Provide the (x, y) coordinate of the cell's center where the given text is located.  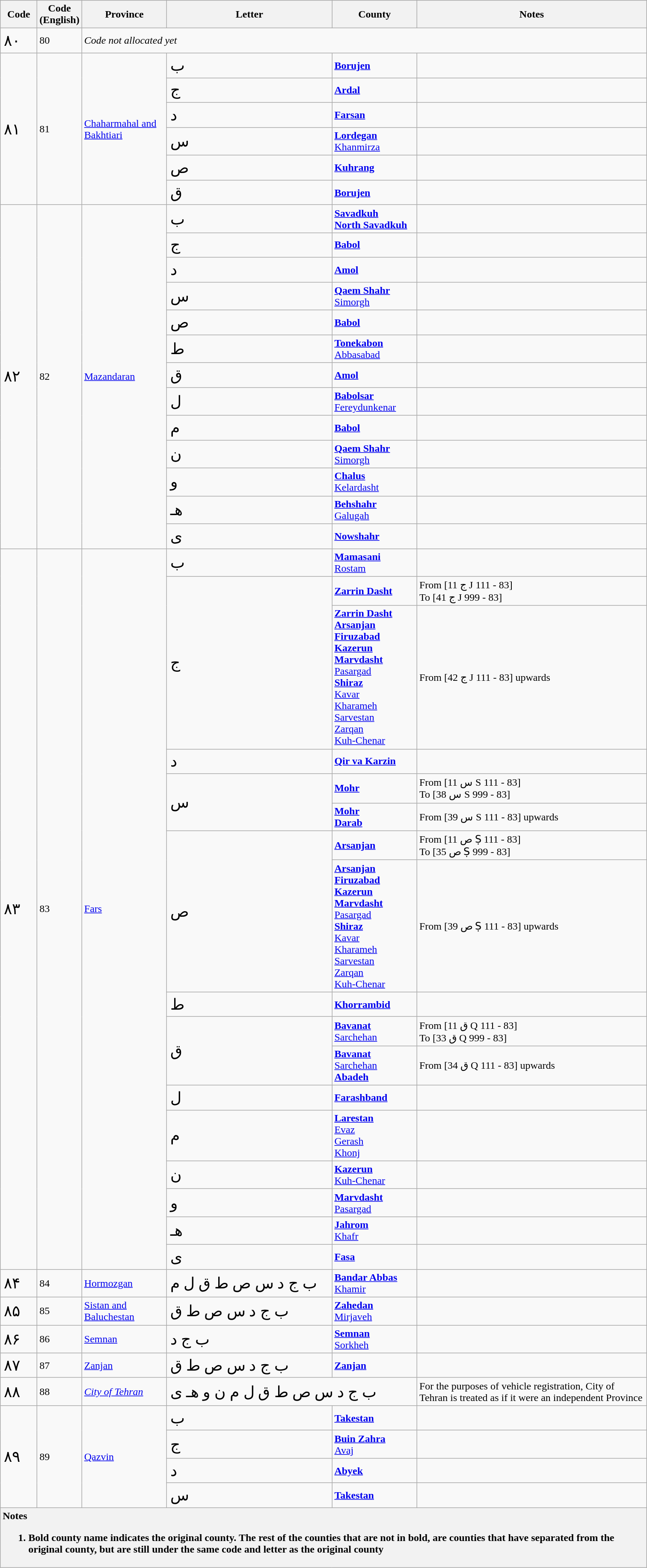
TonekabonAbbasabad (375, 349)
ب ج د س ص ط ق ل م ن و هـ ی (292, 1392)
From [11 ج J 111 - 83]To [41 ج J 999 - 83] (531, 591)
BehshahrGalugah (375, 510)
Code not allocated yet (364, 41)
84 (59, 1283)
ChalusKelardasht (375, 482)
Chaharmahal and Bakhtiari (124, 129)
KazerunKuh-Chenar (375, 1175)
۸۸ (19, 1392)
MamasaniRostam (375, 563)
Zarrin Dasht (375, 591)
Nowshahr (375, 536)
Qazvin (124, 1457)
From [34 ق Q 111 - 83] upwards (531, 1065)
Code(English) (59, 15)
۸۷ (19, 1365)
Abyek (375, 1470)
Fars (124, 909)
Bandar AbbasKhamir (375, 1283)
Mohr (375, 788)
From [42 ج J 111 - 83] upwards (531, 677)
MarvdashtPasargad (375, 1202)
ZahedanMirjaveh (375, 1311)
۸۰ (19, 41)
Zarrin DashtArsanjanFiruzabadKazerunMarvdashtPasargadShirazKavarKharamehSarvestanZarqanKuh-Chenar (375, 677)
JahromKhafr (375, 1231)
From [39 ص Ṣ 111 - 83] upwards (531, 926)
From [11 ق Q 111 - 83]To [33 ق Q 999 - 83] (531, 1031)
Kuhrang (375, 167)
86 (59, 1338)
۸۳ (19, 909)
Mazandaran (124, 377)
MohrDarab (375, 817)
82 (59, 377)
ب ج د س ص ط ق ل م (249, 1283)
Semnan (124, 1338)
88 (59, 1392)
Khorrambid (375, 1004)
83 (59, 909)
LordeganKhanmirza (375, 141)
Fasa (375, 1257)
SavadkuhNorth Savadkuh (375, 218)
Letter (249, 15)
ب ج د (249, 1338)
Buin ZahraAvaj (375, 1444)
Farashband (375, 1097)
From [11 س S 111 - 83]To [38 س S 999 - 83] (531, 788)
County (375, 15)
۸۶ (19, 1338)
۸۲ (19, 377)
۸۵ (19, 1311)
Farsan (375, 115)
Hormozgan (124, 1283)
Ardal (375, 90)
87 (59, 1365)
Province (124, 15)
Sistan and Baluchestan (124, 1311)
BabolsarFereydunkenar (375, 402)
For the purposes of vehicle registration, City of Tehran is treated as if it were an independent Province (531, 1392)
BavanatSarchehan (375, 1031)
Arsanjan (375, 845)
Code (19, 15)
۸۹ (19, 1457)
۸۱ (19, 129)
Notes (531, 15)
۸۴ (19, 1283)
81 (59, 129)
BavanatSarchehanAbadeh (375, 1065)
85 (59, 1311)
From [11 ص Ṣ 111 - 83]To [35 ص Ṣ 999 - 83] (531, 845)
From [39 س S 111 - 83] upwards (531, 817)
89 (59, 1457)
City of Tehran (124, 1392)
80 (59, 41)
ArsanjanFiruzabadKazerunMarvdashtPasargadShirazKavarKharamehSarvestanZarqanKuh-Chenar (375, 926)
LarestanEvazGerashKhonj (375, 1136)
SemnanSorkheh (375, 1338)
Qir va Karzin (375, 761)
